Identify which cell holds the provided text, then report its [X, Y] central coordinate. 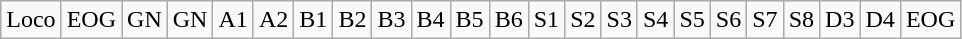
S5 [692, 20]
B1 [314, 20]
B2 [352, 20]
S3 [619, 20]
S8 [801, 20]
S2 [583, 20]
A2 [273, 20]
S6 [728, 20]
B5 [470, 20]
B4 [430, 20]
S1 [546, 20]
S4 [655, 20]
A1 [233, 20]
D4 [880, 20]
B3 [392, 20]
D3 [840, 20]
B6 [508, 20]
Loco [31, 20]
S7 [765, 20]
